Search for the cell housing the specified text and yield its [X, Y] center coordinate. 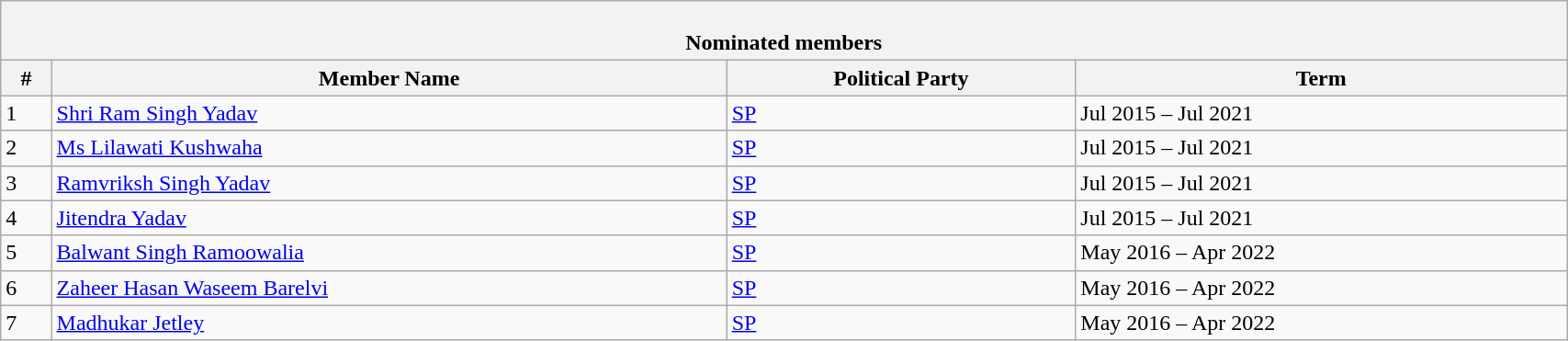
Zaheer Hasan Waseem Barelvi [389, 288]
Nominated members [784, 31]
# [26, 78]
5 [26, 253]
Ramvriksh Singh Yadav [389, 183]
Ms Lilawati Kushwaha [389, 148]
Jitendra Yadav [389, 218]
4 [26, 218]
6 [26, 288]
Shri Ram Singh Yadav [389, 113]
Madhukar Jetley [389, 323]
3 [26, 183]
2 [26, 148]
Term [1321, 78]
Political Party [901, 78]
1 [26, 113]
7 [26, 323]
Balwant Singh Ramoowalia [389, 253]
Member Name [389, 78]
